Determine the [x, y] coordinate at the center of the cell enclosing the given text.  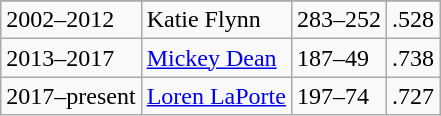
2002–2012 [71, 20]
.727 [414, 96]
Mickey Dean [216, 58]
2017–present [71, 96]
283–252 [338, 20]
.738 [414, 58]
2013–2017 [71, 58]
197–74 [338, 96]
.528 [414, 20]
187–49 [338, 58]
Loren LaPorte [216, 96]
Katie Flynn [216, 20]
